Search for the cell housing the specified text and yield its (X, Y) center coordinate. 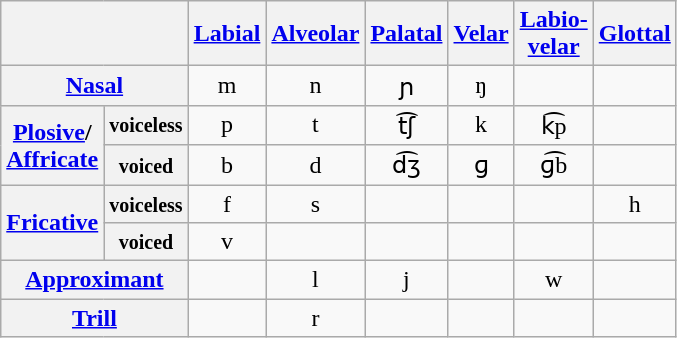
Labio-velar (554, 34)
Labial (227, 34)
Glottal (634, 34)
l (316, 280)
Nasal (94, 86)
k (481, 125)
d (316, 165)
Palatal (406, 34)
Fricative (52, 222)
Approximant (94, 280)
w (554, 280)
p (227, 125)
s (316, 203)
Alveolar (316, 34)
n (316, 86)
k͡p (554, 125)
ɡ͡b (554, 165)
t (316, 125)
d͡ʒ (406, 165)
Plosive/Affricate (52, 144)
Velar (481, 34)
r (316, 318)
m (227, 86)
ŋ (481, 86)
Trill (94, 318)
f (227, 203)
h (634, 203)
ɡ (481, 165)
v (227, 242)
t͡ʃ (406, 125)
b (227, 165)
ɲ (406, 86)
j (406, 280)
